Output the (X, Y) coordinate of the center of the cell containing the given text.  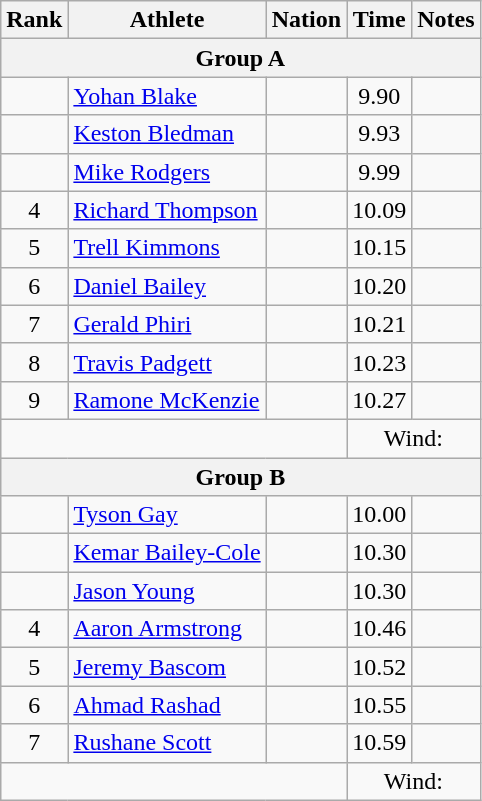
Mike Rodgers (167, 172)
8 (34, 362)
10.59 (380, 743)
10.00 (380, 515)
10.20 (380, 286)
10.46 (380, 629)
Aaron Armstrong (167, 629)
Nation (306, 20)
Travis Padgett (167, 362)
Jason Young (167, 591)
Kemar Bailey-Cole (167, 553)
Time (380, 20)
10.21 (380, 324)
9.99 (380, 172)
Richard Thompson (167, 210)
Ramone McKenzie (167, 400)
Tyson Gay (167, 515)
10.27 (380, 400)
10.23 (380, 362)
Daniel Bailey (167, 286)
10.55 (380, 705)
Athlete (167, 20)
Notes (446, 20)
Jeremy Bascom (167, 667)
Trell Kimmons (167, 248)
Rank (34, 20)
Group A (240, 58)
10.15 (380, 248)
Keston Bledman (167, 134)
Gerald Phiri (167, 324)
Yohan Blake (167, 96)
Ahmad Rashad (167, 705)
9 (34, 400)
9.93 (380, 134)
Rushane Scott (167, 743)
10.52 (380, 667)
9.90 (380, 96)
10.09 (380, 210)
Group B (240, 477)
